Return (X, Y) of the center of cell containing provided text 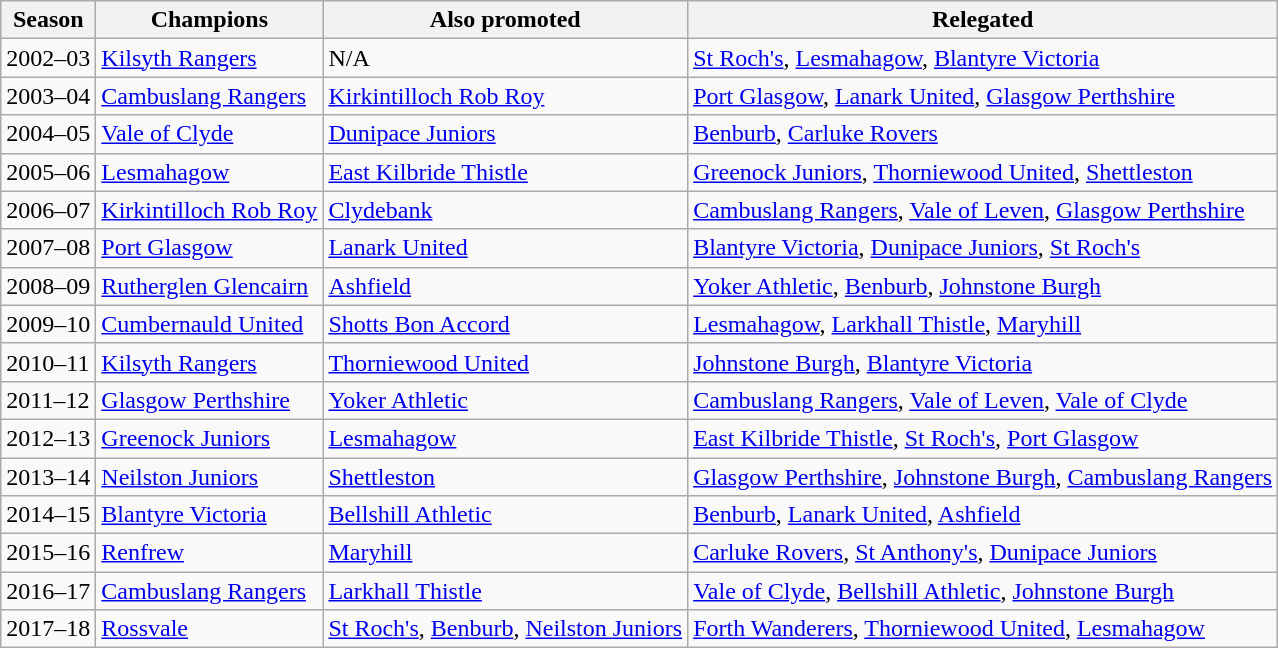
N/A (506, 58)
2012–13 (48, 438)
Dunipace Juniors (506, 134)
Forth Wanderers, Thorniewood United, Lesmahagow (983, 629)
2006–07 (48, 210)
Champions (210, 20)
Yoker Athletic (506, 400)
Port Glasgow (210, 248)
2017–18 (48, 629)
2008–09 (48, 286)
St Roch's, Lesmahagow, Blantyre Victoria (983, 58)
Port Glasgow, Lanark United, Glasgow Perthshire (983, 96)
Rutherglen Glencairn (210, 286)
Yoker Athletic, Benburb, Johnstone Burgh (983, 286)
2002–03 (48, 58)
Lesmahagow, Larkhall Thistle, Maryhill (983, 324)
Glasgow Perthshire (210, 400)
Johnstone Burgh, Blantyre Victoria (983, 362)
Neilston Juniors (210, 477)
Vale of Clyde, Bellshill Athletic, Johnstone Burgh (983, 591)
Relegated (983, 20)
Blantyre Victoria (210, 515)
2015–16 (48, 553)
2011–12 (48, 400)
Season (48, 20)
East Kilbride Thistle (506, 172)
Bellshill Athletic (506, 515)
2003–04 (48, 96)
Shettleston (506, 477)
Greenock Juniors (210, 438)
Greenock Juniors, Thorniewood United, Shettleston (983, 172)
Benburb, Carluke Rovers (983, 134)
Cumbernauld United (210, 324)
Rossvale (210, 629)
2014–15 (48, 515)
Benburb, Lanark United, Ashfield (983, 515)
Renfrew (210, 553)
Vale of Clyde (210, 134)
2005–06 (48, 172)
2009–10 (48, 324)
St Roch's, Benburb, Neilston Juniors (506, 629)
Clydebank (506, 210)
2013–14 (48, 477)
Carluke Rovers, St Anthony's, Dunipace Juniors (983, 553)
Lanark United (506, 248)
2010–11 (48, 362)
Maryhill (506, 553)
Blantyre Victoria, Dunipace Juniors, St Roch's (983, 248)
Also promoted (506, 20)
2016–17 (48, 591)
Ashfield (506, 286)
2007–08 (48, 248)
Larkhall Thistle (506, 591)
Thorniewood United (506, 362)
Cambuslang Rangers, Vale of Leven, Glasgow Perthshire (983, 210)
East Kilbride Thistle, St Roch's, Port Glasgow (983, 438)
Cambuslang Rangers, Vale of Leven, Vale of Clyde (983, 400)
Glasgow Perthshire, Johnstone Burgh, Cambuslang Rangers (983, 477)
2004–05 (48, 134)
Shotts Bon Accord (506, 324)
